Pinpoint the cell where the given text exists, returning its (x, y) midpoint coordinate. 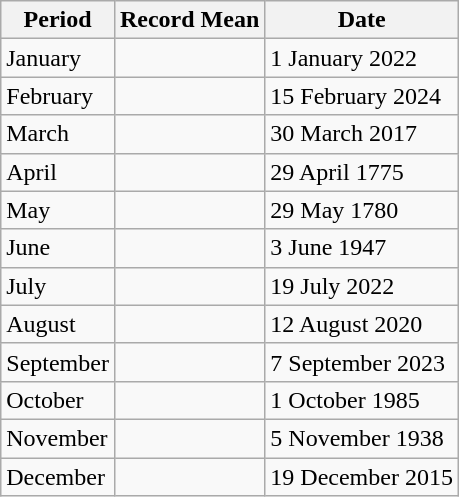
7 September 2023 (362, 362)
February (58, 96)
29 April 1775 (362, 172)
December (58, 477)
March (58, 134)
Date (362, 20)
April (58, 172)
29 May 1780 (362, 210)
May (58, 210)
Period (58, 20)
August (58, 324)
1 January 2022 (362, 58)
October (58, 400)
November (58, 438)
15 February 2024 (362, 96)
3 June 1947 (362, 248)
June (58, 248)
30 March 2017 (362, 134)
September (58, 362)
1 October 1985 (362, 400)
Record Mean (189, 20)
12 August 2020 (362, 324)
5 November 1938 (362, 438)
July (58, 286)
19 July 2022 (362, 286)
19 December 2015 (362, 477)
January (58, 58)
